For the text-containing cell, return its midpoint in (x, y) coordinate format. 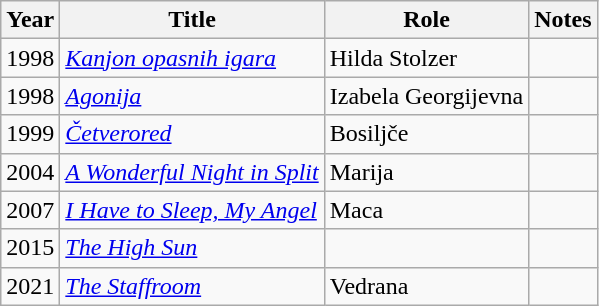
Role (426, 20)
Hilda Stolzer (426, 58)
2007 (30, 210)
Notes (563, 20)
2015 (30, 248)
Bosiljče (426, 134)
Maca (426, 210)
1999 (30, 134)
The High Sun (192, 248)
I Have to Sleep, My Angel (192, 210)
Marija (426, 172)
Title (192, 20)
Year (30, 20)
2004 (30, 172)
A Wonderful Night in Split (192, 172)
2021 (30, 286)
The Staffroom (192, 286)
Četverored (192, 134)
Agonija (192, 96)
Izabela Georgijevna (426, 96)
Vedrana (426, 286)
Kanjon opasnih igara (192, 58)
